Determine the (x, y) coordinate at the center of the cell enclosing the given text.  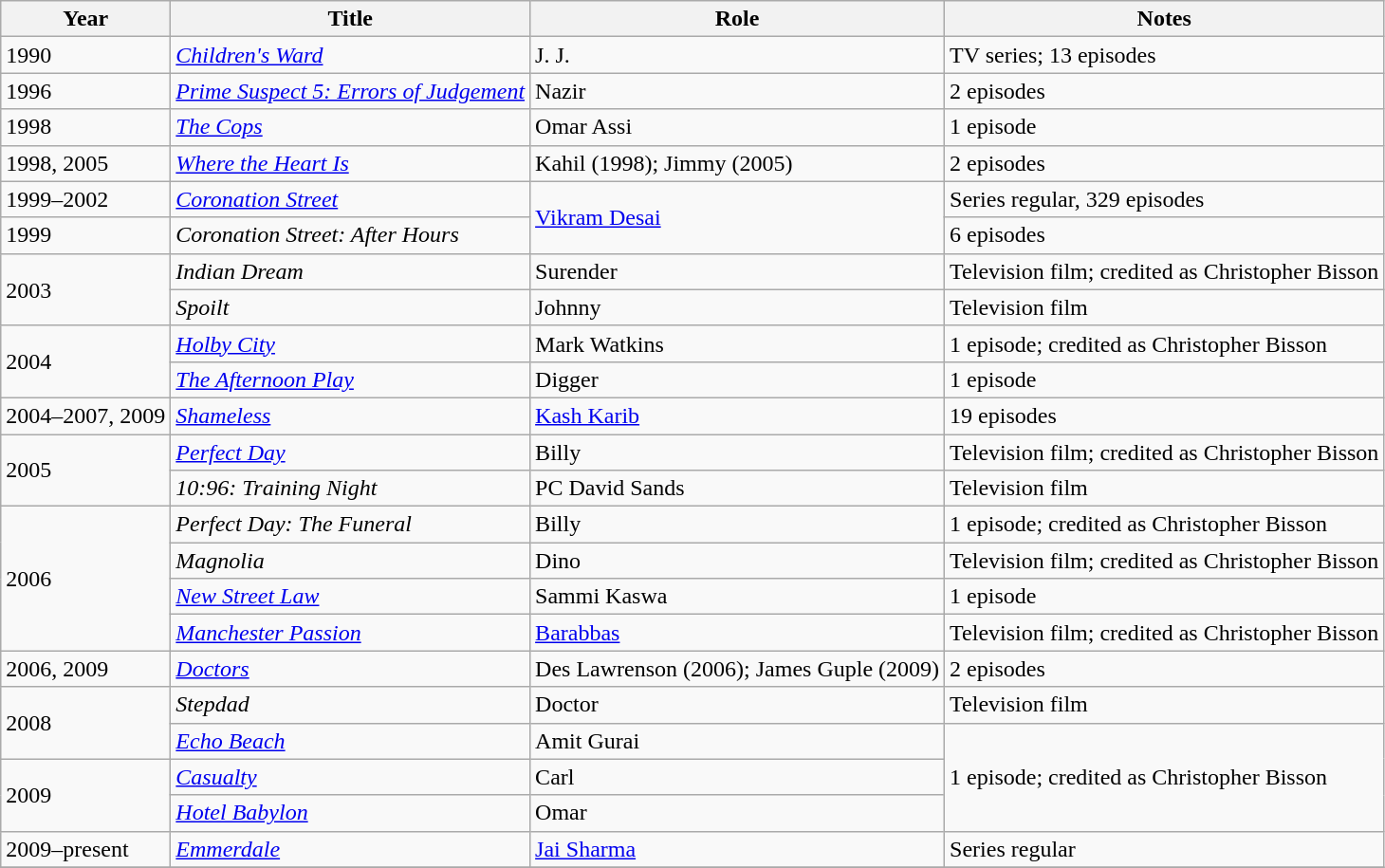
Johnny (738, 307)
2009 (85, 795)
Indian Dream (351, 271)
Barabbas (738, 633)
Perfect Day (351, 452)
1990 (85, 55)
Surender (738, 271)
2008 (85, 723)
PC David Sands (738, 489)
Prime Suspect 5: Errors of Judgement (351, 91)
Mark Watkins (738, 343)
Notes (1165, 19)
Nazir (738, 91)
Doctor (738, 705)
Casualty (351, 777)
Spoilt (351, 307)
Perfect Day: The Funeral (351, 525)
19 episodes (1165, 416)
Coronation Street (351, 199)
Series regular (1165, 849)
Stepdad (351, 705)
Doctors (351, 669)
Carl (738, 777)
1998, 2005 (85, 163)
2006 (85, 579)
2009–present (85, 849)
1999–2002 (85, 199)
Emmerdale (351, 849)
New Street Law (351, 597)
Digger (738, 379)
Series regular, 329 episodes (1165, 199)
Holby City (351, 343)
2004 (85, 361)
Omar (738, 813)
Jai Sharma (738, 849)
Role (738, 19)
Amit Gurai (738, 741)
Hotel Babylon (351, 813)
6 episodes (1165, 235)
Kash Karib (738, 416)
1998 (85, 127)
Magnolia (351, 561)
2006, 2009 (85, 669)
1996 (85, 91)
Des Lawrenson (2006); James Guple (2009) (738, 669)
2003 (85, 289)
Omar Assi (738, 127)
Vikram Desai (738, 217)
Shameless (351, 416)
Coronation Street: After Hours (351, 235)
Kahil (1998); Jimmy (2005) (738, 163)
TV series; 13 episodes (1165, 55)
2005 (85, 471)
Year (85, 19)
Dino (738, 561)
10:96: Training Night (351, 489)
Children's Ward (351, 55)
Echo Beach (351, 741)
1999 (85, 235)
Manchester Passion (351, 633)
Title (351, 19)
J. J. (738, 55)
The Cops (351, 127)
Sammi Kaswa (738, 597)
2004–2007, 2009 (85, 416)
Where the Heart Is (351, 163)
The Afternoon Play (351, 379)
